Find where the given text appears and provide that cell's center as [X, Y] coordinate. 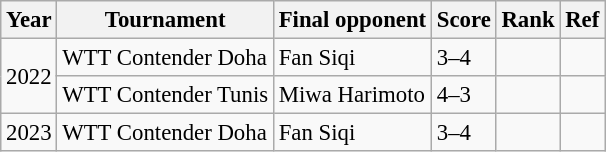
Final opponent [352, 20]
Score [464, 20]
Tournament [165, 20]
WTT Contender Tunis [165, 95]
Miwa Harimoto [352, 95]
4–3 [464, 95]
Year [29, 20]
2023 [29, 133]
Ref [582, 20]
2022 [29, 76]
Rank [528, 20]
